Pinpoint the cell where the given text exists, returning its [x, y] midpoint coordinate. 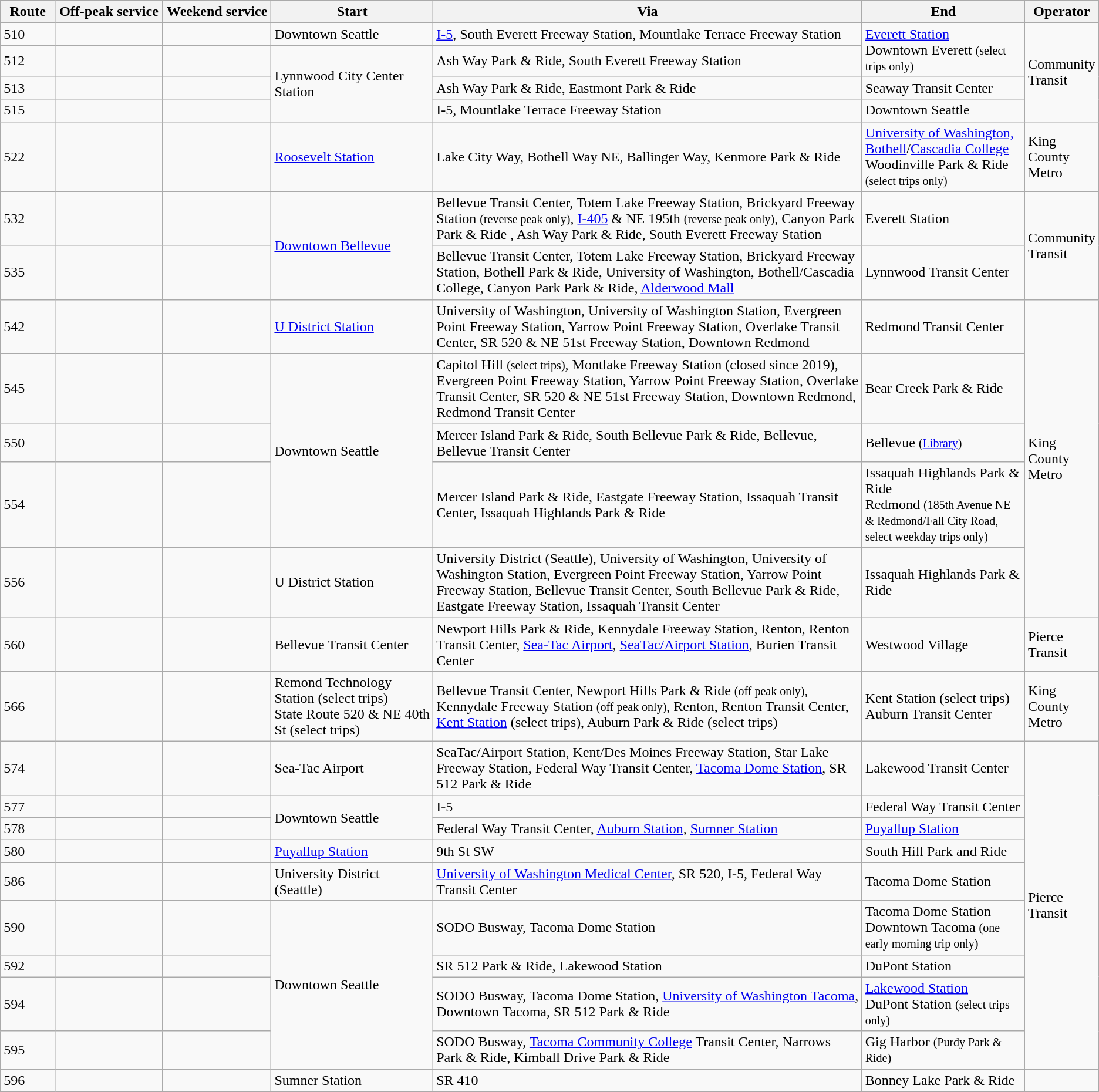
SODO Busway, Tacoma Community College Transit Center, Narrows Park & Ride, Kimball Drive Park & Ride [648, 1050]
556 [28, 582]
Mercer Island Park & Ride, Eastgate Freeway Station, Issaquah Transit Center, Issaquah Highlands Park & Ride [648, 504]
University of Washington, Bothell/Cascadia CollegeWoodinville Park & Ride (select trips only) [943, 156]
Mercer Island Park & Ride, South Bellevue Park & Ride, Bellevue, Bellevue Transit Center [648, 443]
532 [28, 218]
512 [28, 61]
Tacoma Dome Station [943, 882]
Bellevue Transit Center [352, 645]
Start [352, 12]
577 [28, 807]
Issaquah Highlands Park & RideRedmond (185th Avenue NE & Redmond/Fall City Road, select weekday trips only) [943, 504]
Everett Station [943, 218]
574 [28, 769]
Federal Way Transit Center, Auburn Station, Sumner Station [648, 829]
9th St SW [648, 851]
Remond Technology Station (select trips)State Route 520 & NE 40th St (select trips) [352, 707]
Bonney Lake Park & Ride [943, 1080]
Ash Way Park & Ride, South Everett Freeway Station [648, 61]
South Hill Park and Ride [943, 851]
SR 512 Park & Ride, Lakewood Station [648, 966]
DuPont Station [943, 966]
566 [28, 707]
554 [28, 504]
Lakewood Transit Center [943, 769]
Via [648, 12]
I-5 [648, 807]
594 [28, 1004]
515 [28, 110]
Tacoma Dome StationDowntown Tacoma (one early morning trip only) [943, 928]
Ash Way Park & Ride, Eastmont Park & Ride [648, 88]
SODO Busway, Tacoma Dome Station, University of Washington Tacoma, Downtown Tacoma, SR 512 Park & Ride [648, 1004]
Everett StationDowntown Everett (select trips only) [943, 50]
Gig Harbor (Purdy Park & Ride) [943, 1050]
Kent Station (select trips) Auburn Transit Center [943, 707]
Route [28, 12]
542 [28, 326]
580 [28, 851]
592 [28, 966]
End [943, 12]
Sumner Station [352, 1080]
586 [28, 882]
Seaway Transit Center [943, 88]
I-5, Mountlake Terrace Freeway Station [648, 110]
University of Washington Medical Center, SR 520, I-5, Federal Way Transit Center [648, 882]
University District (Seattle) [352, 882]
Lakewood StationDuPont Station (select trips only) [943, 1004]
Redmond Transit Center [943, 326]
Lake City Way, Bothell Way NE, Ballinger Way, Kenmore Park & Ride [648, 156]
Bear Creek Park & Ride [943, 389]
595 [28, 1050]
I-5, South Everett Freeway Station, Mountlake Terrace Freeway Station [648, 34]
Federal Way Transit Center [943, 807]
513 [28, 88]
Lynnwood City Center Station [352, 83]
Bellevue (Library) [943, 443]
590 [28, 928]
Sea-Tac Airport [352, 769]
SR 410 [648, 1080]
Issaquah Highlands Park & Ride [943, 582]
522 [28, 156]
Westwood Village [943, 645]
Lynnwood Transit Center [943, 272]
560 [28, 645]
510 [28, 34]
Roosevelt Station [352, 156]
Newport Hills Park & Ride, Kennydale Freeway Station, Renton, Renton Transit Center, Sea-Tac Airport, SeaTac/Airport Station, Burien Transit Center [648, 645]
578 [28, 829]
Off-peak service [109, 12]
Weekend service [217, 12]
Downtown Bellevue [352, 245]
SODO Busway, Tacoma Dome Station [648, 928]
Operator [1061, 12]
535 [28, 272]
550 [28, 443]
545 [28, 389]
596 [28, 1080]
